From the cell containing the given text, extract its center point as (X, Y) coordinate. 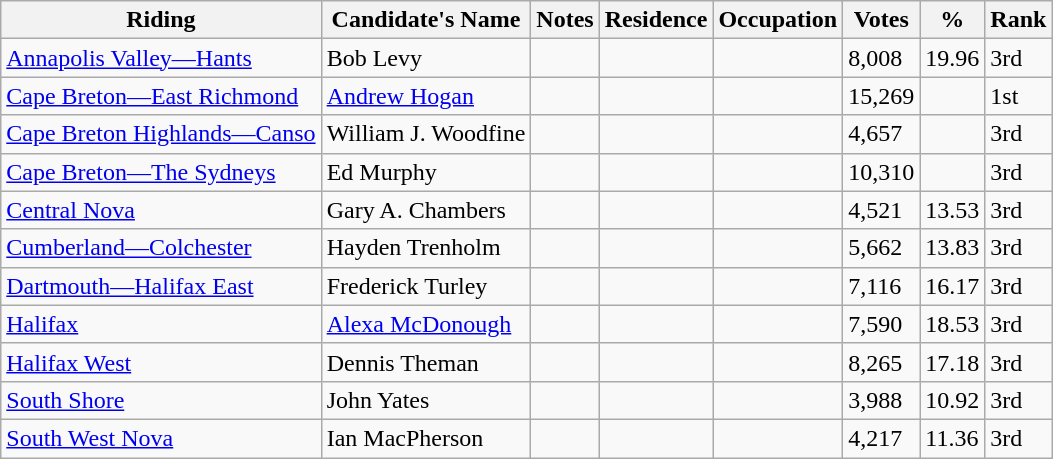
13.83 (952, 248)
Alexa McDonough (426, 324)
Riding (161, 20)
Ed Murphy (426, 172)
Residence (656, 20)
Candidate's Name (426, 20)
3,988 (882, 400)
15,269 (882, 96)
Annapolis Valley—Hants (161, 58)
Hayden Trenholm (426, 248)
5,662 (882, 248)
4,657 (882, 134)
Gary A. Chambers (426, 210)
Dennis Theman (426, 362)
8,008 (882, 58)
South West Nova (161, 438)
7,116 (882, 286)
17.18 (952, 362)
Frederick Turley (426, 286)
Dartmouth—Halifax East (161, 286)
Cape Breton—The Sydneys (161, 172)
16.17 (952, 286)
19.96 (952, 58)
10,310 (882, 172)
Halifax West (161, 362)
Bob Levy (426, 58)
Ian MacPherson (426, 438)
Cape Breton—East Richmond (161, 96)
10.92 (952, 400)
Rank (1018, 20)
Halifax (161, 324)
Central Nova (161, 210)
1st (1018, 96)
Cape Breton Highlands—Canso (161, 134)
William J. Woodfine (426, 134)
4,217 (882, 438)
Cumberland—Colchester (161, 248)
John Yates (426, 400)
Notes (565, 20)
Occupation (778, 20)
18.53 (952, 324)
South Shore (161, 400)
11.36 (952, 438)
7,590 (882, 324)
Andrew Hogan (426, 96)
8,265 (882, 362)
Votes (882, 20)
4,521 (882, 210)
13.53 (952, 210)
% (952, 20)
